Output the [x, y] coordinate of the center of the cell containing the given text.  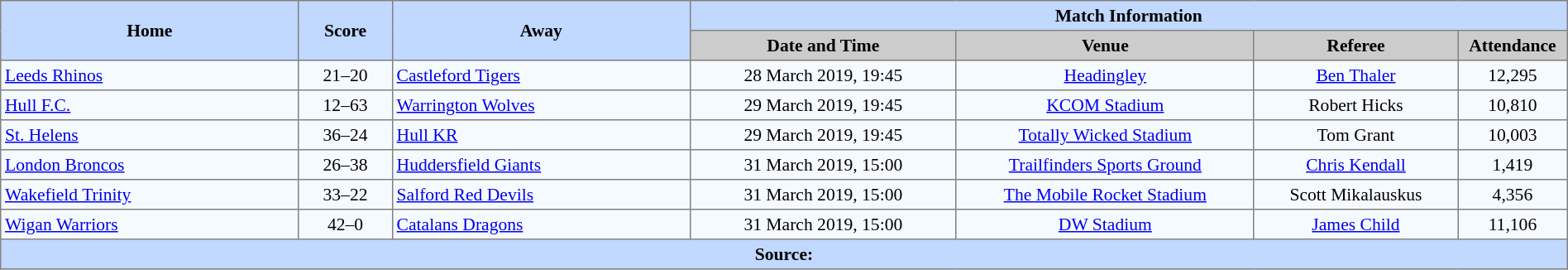
11,106 [1513, 224]
Warrington Wolves [541, 105]
Catalans Dragons [541, 224]
36–24 [346, 135]
Score [346, 31]
Date and Time [823, 46]
26–38 [346, 165]
10,810 [1513, 105]
James Child [1355, 224]
Leeds Rhinos [150, 75]
Totally Wicked Stadium [1105, 135]
Hull F.C. [150, 105]
Tom Grant [1355, 135]
10,003 [1513, 135]
KCOM Stadium [1105, 105]
Robert Hicks [1355, 105]
Castleford Tigers [541, 75]
Match Information [1128, 16]
4,356 [1513, 195]
Scott Mikalauskus [1355, 195]
Wakefield Trinity [150, 195]
Home [150, 31]
Wigan Warriors [150, 224]
Attendance [1513, 46]
Away [541, 31]
London Broncos [150, 165]
DW Stadium [1105, 224]
Trailfinders Sports Ground [1105, 165]
28 March 2019, 19:45 [823, 75]
Referee [1355, 46]
Headingley [1105, 75]
21–20 [346, 75]
The Mobile Rocket Stadium [1105, 195]
Venue [1105, 46]
42–0 [346, 224]
12–63 [346, 105]
33–22 [346, 195]
Chris Kendall [1355, 165]
Source: [784, 254]
St. Helens [150, 135]
Huddersfield Giants [541, 165]
12,295 [1513, 75]
Hull KR [541, 135]
1,419 [1513, 165]
Salford Red Devils [541, 195]
Ben Thaler [1355, 75]
